Scan for the cell matching the given text and deliver its (X, Y) coordinate at center. 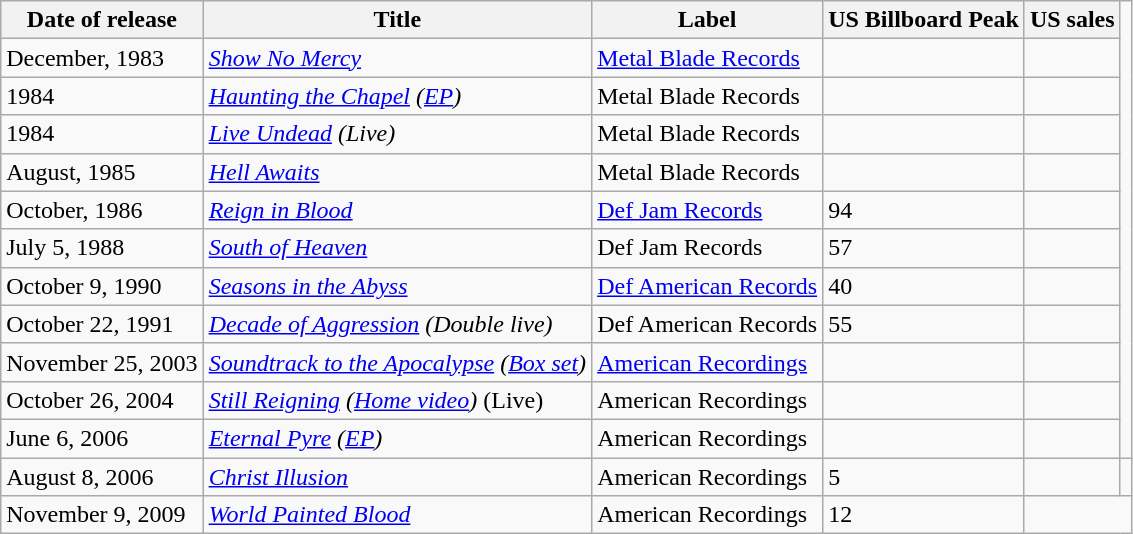
October 22, 1991 (102, 324)
Decade of Aggression (Double live) (398, 324)
August, 1985 (102, 172)
US Billboard Peak (924, 20)
Show No Mercy (398, 58)
94 (924, 210)
August 8, 2006 (102, 477)
November 25, 2003 (102, 362)
Seasons in the Abyss (398, 286)
South of Heaven (398, 248)
Live Undead (Live) (398, 134)
55 (924, 324)
5 (924, 477)
57 (924, 248)
US sales (1072, 20)
October 26, 2004 (102, 400)
November 9, 2009 (102, 515)
Eternal Pyre (EP) (398, 438)
July 5, 1988 (102, 248)
Title (398, 20)
Reign in Blood (398, 210)
Christ Illusion (398, 477)
12 (924, 515)
Hell Awaits (398, 172)
World Painted Blood (398, 515)
December, 1983 (102, 58)
Still Reigning (Home video) (Live) (398, 400)
Label (708, 20)
October, 1986 (102, 210)
Soundtrack to the Apocalypse (Box set) (398, 362)
Haunting the Chapel (EP) (398, 96)
40 (924, 286)
Date of release (102, 20)
June 6, 2006 (102, 438)
October 9, 1990 (102, 286)
